Detect which cell encompasses the target text, then output its [X, Y] center coordinate. 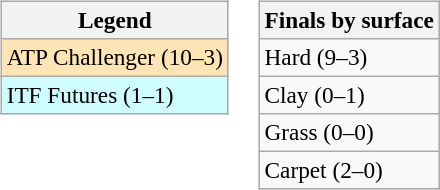
Legend [114, 20]
Grass (0–0) [349, 133]
Hard (9–3) [349, 57]
ITF Futures (1–1) [114, 95]
Clay (0–1) [349, 95]
Carpet (2–0) [349, 171]
ATP Challenger (10–3) [114, 57]
Finals by surface [349, 20]
